Identify which cell holds the provided text, then report its [x, y] central coordinate. 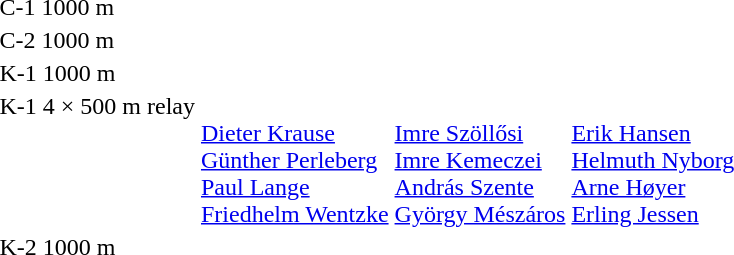
Dieter KrauseGünther PerlebergPaul LangeFriedhelm Wentzke [294, 160]
Imre SzöllősiImre KemeczeiAndrás SzenteGyörgy Mészáros [480, 160]
